Scan for the cell matching the given text and deliver its (x, y) coordinate at center. 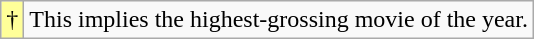
This implies the highest-grossing movie of the year. (279, 20)
† (12, 20)
